Find where the given text appears and provide that cell's center as [x, y] coordinate. 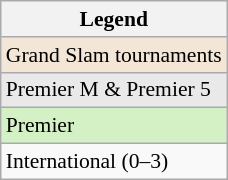
Premier M & Premier 5 [114, 90]
Legend [114, 19]
Grand Slam tournaments [114, 55]
Premier [114, 126]
International (0–3) [114, 162]
